Locate the cell with the specified text and output its [x, y] center coordinate. 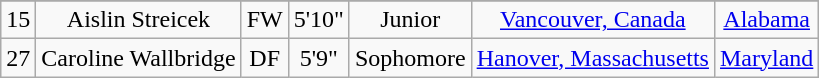
Maryland [766, 58]
Aislin Streicek [138, 20]
27 [18, 58]
Hanover, Massachusetts [592, 58]
DF [264, 58]
Caroline Wallbridge [138, 58]
Alabama [766, 20]
Junior [410, 20]
FW [264, 20]
5'9" [318, 58]
Sophomore [410, 58]
5'10" [318, 20]
Vancouver, Canada [592, 20]
15 [18, 20]
